Identify which cell holds the provided text, then report its (X, Y) central coordinate. 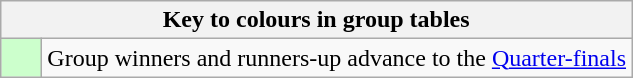
Group winners and runners-up advance to the Quarter-finals (337, 58)
Key to colours in group tables (316, 20)
